For the text-containing cell, return its midpoint in (X, Y) coordinate format. 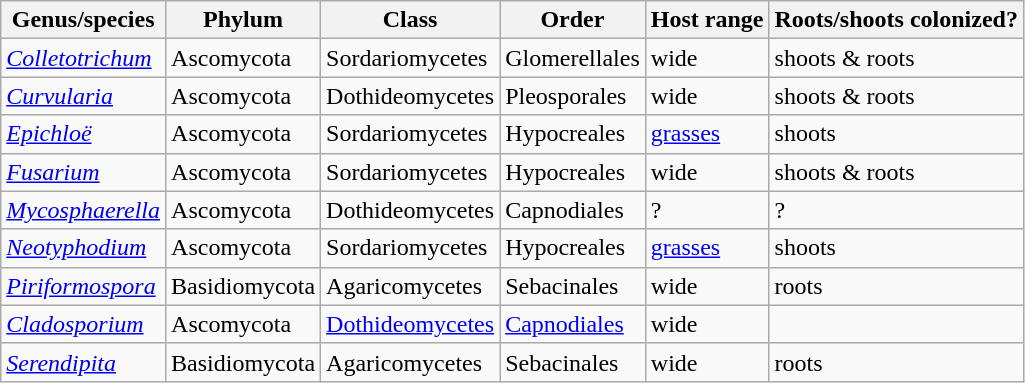
Cladosporium (84, 324)
Epichloë (84, 134)
Neotyphodium (84, 248)
Genus/species (84, 20)
Host range (707, 20)
Glomerellales (573, 58)
Colletotrichum (84, 58)
Roots/shoots colonized? (896, 20)
Fusarium (84, 172)
Order (573, 20)
Mycosphaerella (84, 210)
Class (410, 20)
Curvularia (84, 96)
Phylum (244, 20)
Serendipita (84, 362)
Piriformospora (84, 286)
Pleosporales (573, 96)
